Capture the cell that displays the provided text and extract its (X, Y) central coordinate. 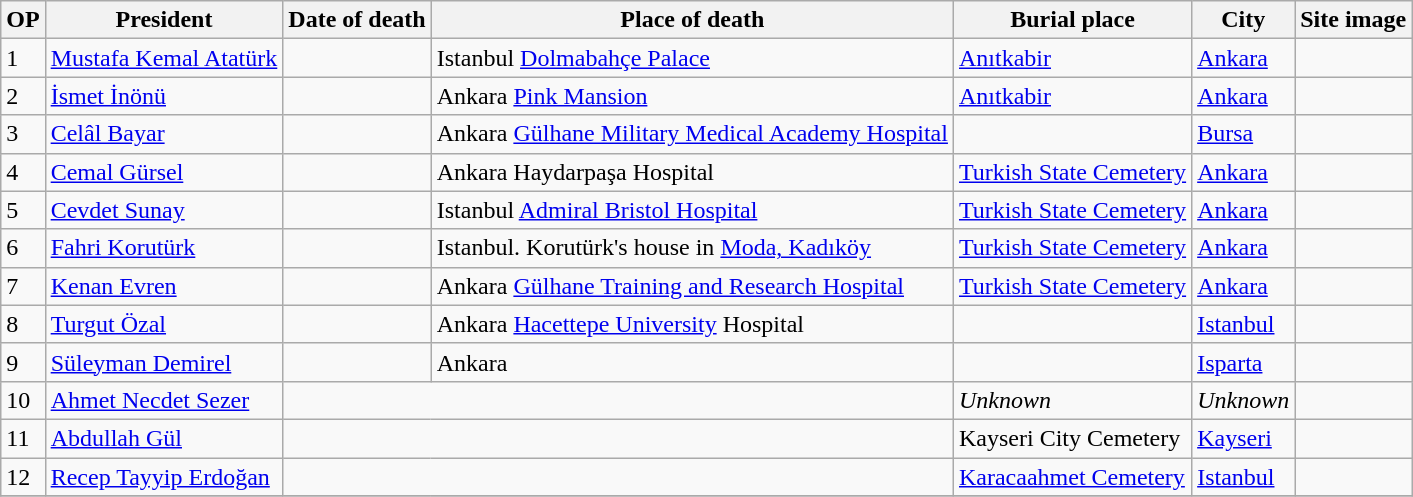
1 (23, 58)
Cemal Gürsel (164, 172)
Bursa (1244, 134)
Isparta (1244, 362)
Ahmet Necdet Sezer (164, 400)
Site image (1354, 20)
Ankara Gülhane Military Medical Academy Hospital (692, 134)
6 (23, 248)
5 (23, 210)
Ankara Gülhane Training and Research Hospital (692, 286)
Abdullah Gül (164, 438)
Ankara Pink Mansion (692, 96)
2 (23, 96)
9 (23, 362)
İsmet İnönü (164, 96)
Place of death (692, 20)
Kayseri City Cemetery (1072, 438)
Turgut Özal (164, 324)
Cevdet Sunay (164, 210)
Date of death (357, 20)
Ankara Haydarpaşa Hospital (692, 172)
Fahri Korutürk (164, 248)
President (164, 20)
4 (23, 172)
3 (23, 134)
Burial place (1072, 20)
11 (23, 438)
OP (23, 20)
Ankara Hacettepe University Hospital (692, 324)
Kayseri (1244, 438)
10 (23, 400)
Celâl Bayar (164, 134)
Süleyman Demirel (164, 362)
City (1244, 20)
12 (23, 477)
8 (23, 324)
Karacaahmet Cemetery (1072, 477)
Istanbul. Korutürk's house in Moda, Kadıköy (692, 248)
Recep Tayyip Erdoğan (164, 477)
Istanbul Dolmabahçe Palace (692, 58)
Istanbul Admiral Bristol Hospital (692, 210)
Mustafa Kemal Atatürk (164, 58)
7 (23, 286)
Kenan Evren (164, 286)
